Return the (X, Y) coordinate for the center point of the cell that contains the specified text.  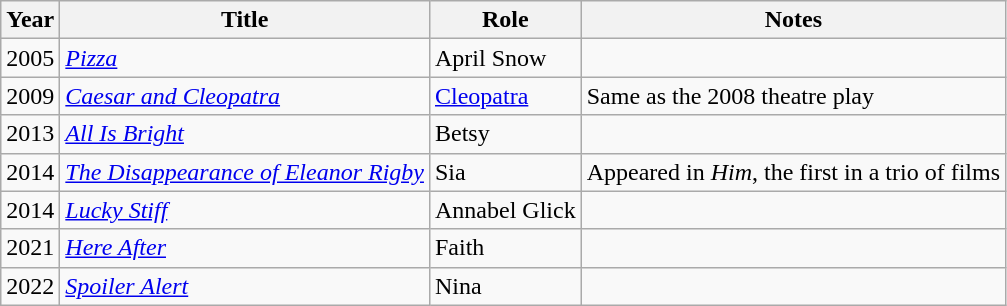
2021 (30, 248)
Same as the 2008 theatre play (793, 96)
Role (505, 20)
Cleopatra (505, 96)
Spoiler Alert (245, 286)
Appeared in Him, the first in a trio of films (793, 172)
Annabel Glick (505, 210)
Notes (793, 20)
Betsy (505, 134)
April Snow (505, 58)
Faith (505, 248)
All Is Bright (245, 134)
2022 (30, 286)
The Disappearance of Eleanor Rigby (245, 172)
Lucky Stiff (245, 210)
2005 (30, 58)
Here After (245, 248)
Title (245, 20)
2009 (30, 96)
2013 (30, 134)
Caesar and Cleopatra (245, 96)
Year (30, 20)
Sia (505, 172)
Pizza (245, 58)
Nina (505, 286)
